Extract the [x, y] coordinate from the center of the cell holding the provided text.  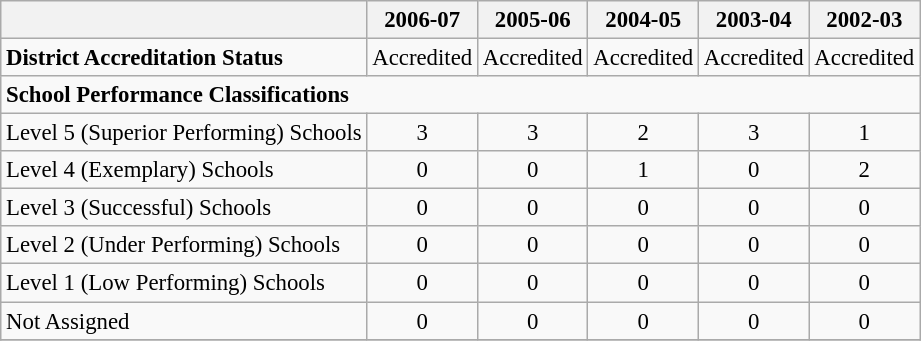
2006-07 [422, 20]
Not Assigned [184, 321]
Level 2 (Under Performing) Schools [184, 245]
2003-04 [754, 20]
Level 3 (Successful) Schools [184, 208]
Level 5 (Superior Performing) Schools [184, 133]
2005-06 [532, 20]
2004-05 [644, 20]
Level 4 (Exemplary) Schools [184, 170]
District Accreditation Status [184, 58]
2002-03 [864, 20]
School Performance Classifications [460, 95]
Level 1 (Low Performing) Schools [184, 283]
